Provide the [X, Y] coordinate of the cell's center where the given text is located.  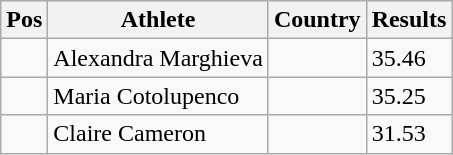
Results [409, 20]
35.25 [409, 96]
Athlete [158, 20]
35.46 [409, 58]
Claire Cameron [158, 134]
31.53 [409, 134]
Alexandra Marghieva [158, 58]
Country [317, 20]
Maria Cotolupenco [158, 96]
Pos [24, 20]
